Search for the cell housing the specified text and yield its [X, Y] center coordinate. 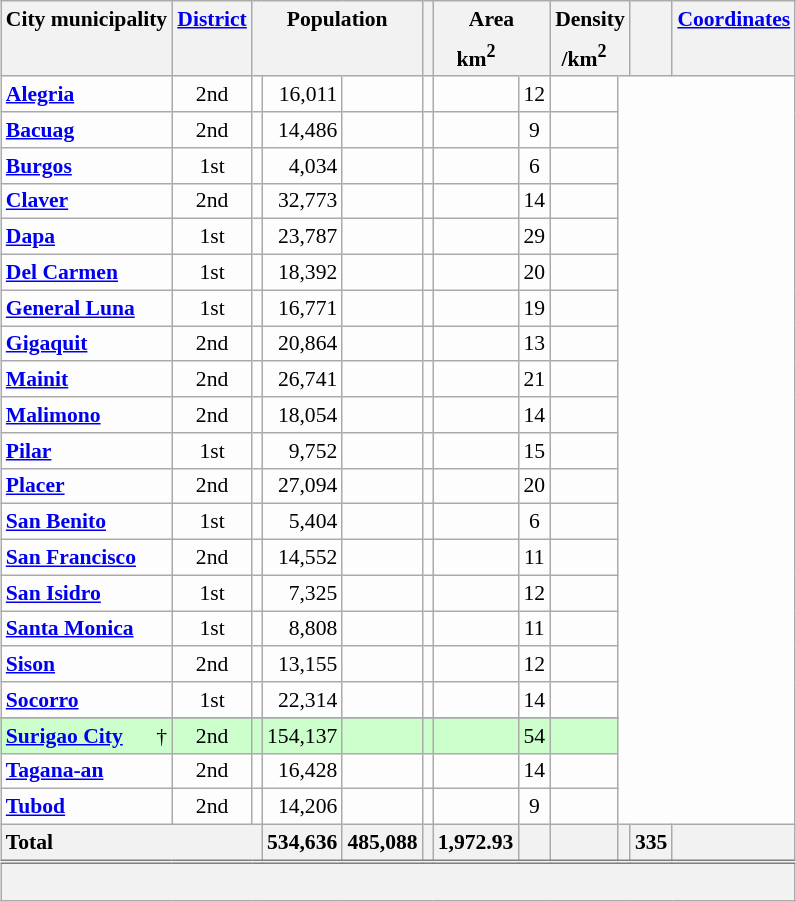
23,787 [302, 237]
335 [652, 842]
14,552 [302, 557]
Tubod [86, 807]
4,034 [302, 165]
Total [132, 842]
26,741 [302, 379]
Pilar [86, 450]
22,314 [302, 700]
San Isidro [86, 593]
Density [590, 18]
14,206 [302, 807]
Area [492, 18]
16,011 [302, 94]
9,752 [302, 450]
Population [338, 18]
485,088 [382, 842]
534,636 [302, 842]
Tagana-an [86, 771]
District [212, 18]
km2 [476, 56]
27,094 [302, 486]
Dapa [86, 237]
Burgos [86, 165]
Surigao City [75, 735]
General Luna [86, 308]
21 [534, 379]
Gigaquit [86, 344]
54 [534, 735]
City municipality [86, 18]
13,155 [302, 664]
19 [534, 308]
Bacuag [86, 130]
San Francisco [86, 557]
18,054 [302, 415]
Coordinates [734, 18]
† [161, 735]
18,392 [302, 272]
San Benito [86, 522]
16,771 [302, 308]
Placer [86, 486]
32,773 [302, 201]
8,808 [302, 629]
Malimono [86, 415]
Sison [86, 664]
29 [534, 237]
154,137 [302, 735]
Alegria [86, 94]
Socorro [86, 700]
16,428 [302, 771]
5,404 [302, 522]
20,864 [302, 344]
7,325 [302, 593]
/km2 [584, 56]
13 [534, 344]
14,486 [302, 130]
Mainit [86, 379]
15 [534, 450]
Claver [86, 201]
Santa Monica [86, 629]
Del Carmen [86, 272]
1,972.93 [476, 842]
